Output the (X, Y) coordinate of the center of the cell containing the given text.  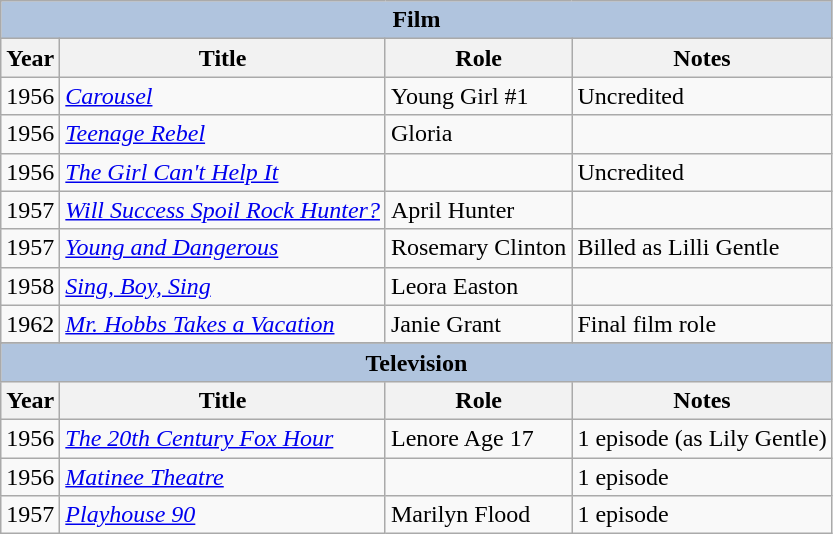
April Hunter (478, 210)
Sing, Boy, Sing (223, 286)
Rosemary Clinton (478, 248)
Lenore Age 17 (478, 438)
Young Girl #1 (478, 96)
1962 (30, 324)
Leora Easton (478, 286)
Will Success Spoil Rock Hunter? (223, 210)
Film (416, 20)
Teenage Rebel (223, 134)
1958 (30, 286)
Playhouse 90 (223, 515)
Marilyn Flood (478, 515)
Carousel (223, 96)
Final film role (702, 324)
Billed as Lilli Gentle (702, 248)
Television (416, 362)
Young and Dangerous (223, 248)
Matinee Theatre (223, 477)
The Girl Can't Help It (223, 172)
Janie Grant (478, 324)
1 episode (as Lily Gentle) (702, 438)
Gloria (478, 134)
The 20th Century Fox Hour (223, 438)
Mr. Hobbs Takes a Vacation (223, 324)
